Scan for the cell matching the given text and deliver its [X, Y] coordinate at center. 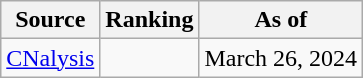
Source [50, 20]
March 26, 2024 [281, 58]
CNalysis [50, 58]
As of [281, 20]
Ranking [150, 20]
